From the cell containing the given text, extract its center point as [X, Y] coordinate. 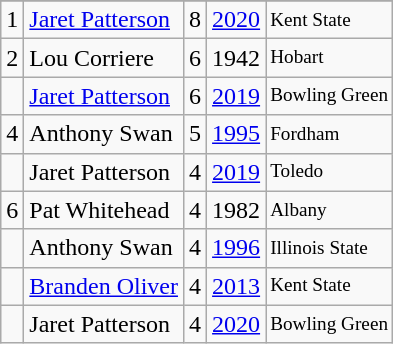
1942 [236, 58]
1 [12, 20]
Pat Whitehead [104, 210]
2013 [236, 286]
Hobart [330, 58]
1996 [236, 248]
Fordham [330, 134]
5 [194, 134]
Albany [330, 210]
2 [12, 58]
Toledo [330, 172]
Illinois State [330, 248]
8 [194, 20]
1995 [236, 134]
1982 [236, 210]
Branden Oliver [104, 286]
Lou Corriere [104, 58]
